Return the (x, y) coordinate for the center point of the cell that contains the specified text.  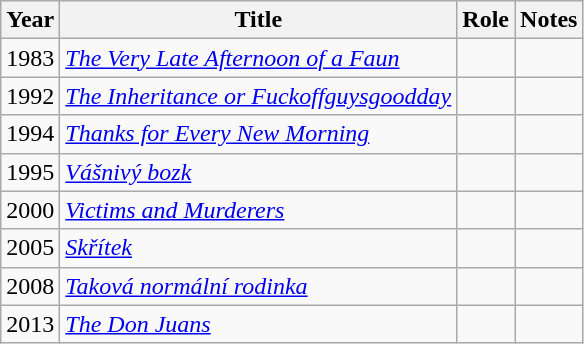
1983 (30, 58)
The Inheritance or Fuckoffguysgoodday (258, 96)
1995 (30, 172)
The Don Juans (258, 324)
2005 (30, 248)
Thanks for Every New Morning (258, 134)
The Very Late Afternoon of a Faun (258, 58)
Notes (549, 20)
2000 (30, 210)
Vášnivý bozk (258, 172)
Title (258, 20)
Year (30, 20)
1994 (30, 134)
1992 (30, 96)
2013 (30, 324)
Taková normální rodinka (258, 286)
Role (486, 20)
Skřítek (258, 248)
2008 (30, 286)
Victims and Murderers (258, 210)
